Detect which cell encompasses the target text, then output its (x, y) center coordinate. 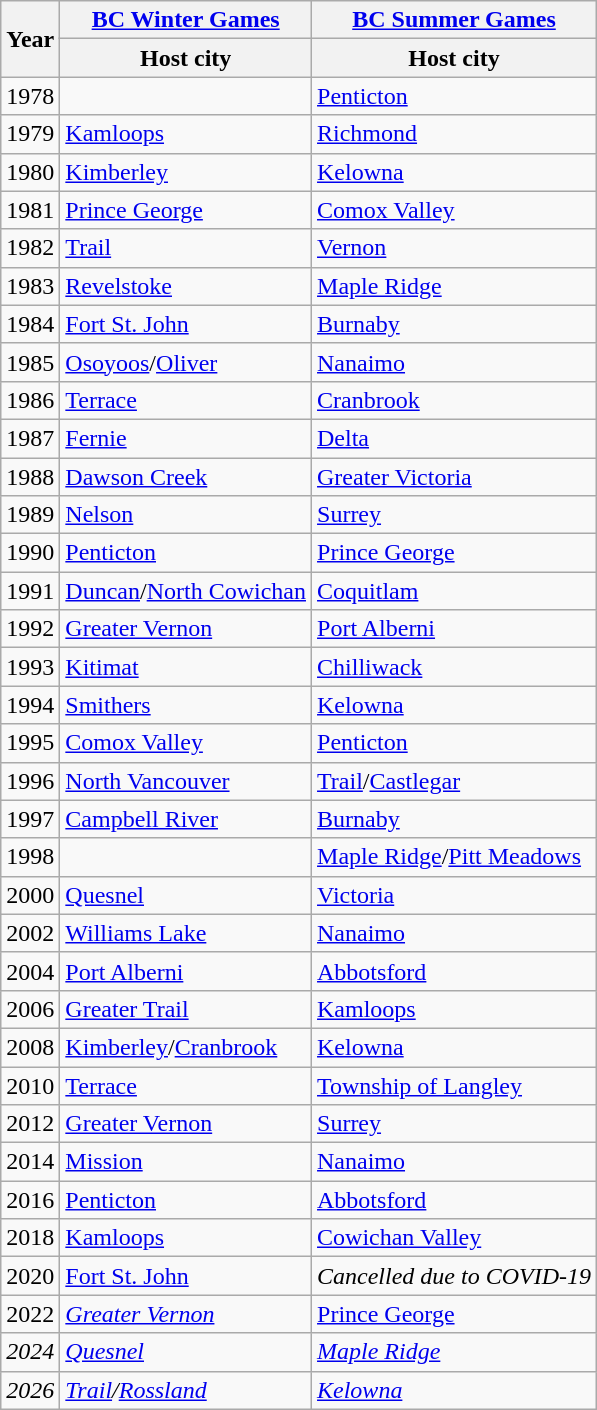
Osoyoos/Oliver (186, 362)
1995 (30, 743)
Victoria (454, 895)
Kimberley (186, 172)
Smithers (186, 705)
2026 (30, 1390)
1980 (30, 172)
North Vancouver (186, 781)
2008 (30, 1047)
1985 (30, 362)
Year (30, 39)
1982 (30, 248)
Richmond (454, 134)
Cancelled due to COVID-19 (454, 1276)
Dawson Creek (186, 477)
Trail/Castlegar (454, 781)
BC Winter Games (186, 20)
1984 (30, 324)
Maple Ridge/Pitt Meadows (454, 857)
2010 (30, 1085)
Kimberley/Cranbrook (186, 1047)
1983 (30, 286)
Mission (186, 1162)
1997 (30, 819)
Chilliwack (454, 667)
2024 (30, 1352)
Trail (186, 248)
1988 (30, 477)
Nelson (186, 515)
1986 (30, 400)
1978 (30, 96)
1994 (30, 705)
1992 (30, 629)
1993 (30, 667)
1981 (30, 210)
1990 (30, 553)
2002 (30, 933)
2000 (30, 895)
2004 (30, 971)
Delta (454, 438)
Greater Trail (186, 1009)
Kitimat (186, 667)
Cowichan Valley (454, 1238)
1979 (30, 134)
Trail/Rossland (186, 1390)
1991 (30, 591)
2006 (30, 1009)
Revelstoke (186, 286)
Duncan/North Cowichan (186, 591)
Greater Victoria (454, 477)
Township of Langley (454, 1085)
Coquitlam (454, 591)
Vernon (454, 248)
2022 (30, 1314)
BC Summer Games (454, 20)
2014 (30, 1162)
1998 (30, 857)
2012 (30, 1124)
1996 (30, 781)
Cranbrook (454, 400)
2016 (30, 1200)
Williams Lake (186, 933)
1989 (30, 515)
2020 (30, 1276)
Campbell River (186, 819)
Fernie (186, 438)
1987 (30, 438)
2018 (30, 1238)
